Return [X, Y] of the center of cell containing provided text 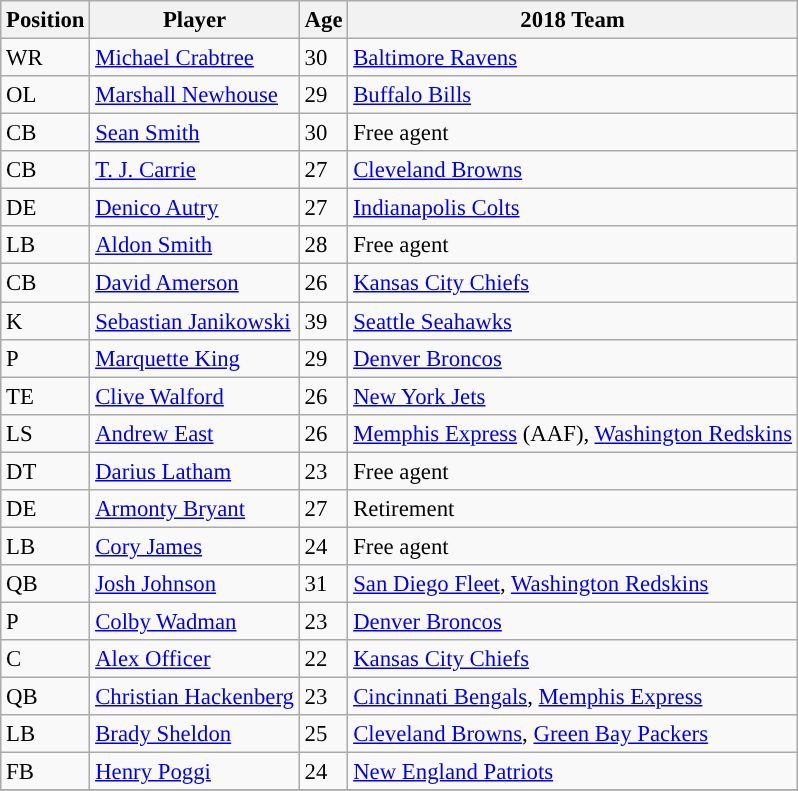
T. J. Carrie [194, 170]
Colby Wadman [194, 621]
FB [46, 772]
Marshall Newhouse [194, 95]
LS [46, 433]
25 [324, 734]
Denico Autry [194, 208]
Seattle Seahawks [572, 321]
Player [194, 20]
WR [46, 58]
Brady Sheldon [194, 734]
Alex Officer [194, 659]
Age [324, 20]
Sean Smith [194, 133]
Baltimore Ravens [572, 58]
Darius Latham [194, 471]
Retirement [572, 509]
New England Patriots [572, 772]
C [46, 659]
Armonty Bryant [194, 509]
TE [46, 396]
Christian Hackenberg [194, 697]
DT [46, 471]
Clive Walford [194, 396]
28 [324, 245]
Cleveland Browns, Green Bay Packers [572, 734]
K [46, 321]
San Diego Fleet, Washington Redskins [572, 584]
Cleveland Browns [572, 170]
Marquette King [194, 358]
Indianapolis Colts [572, 208]
New York Jets [572, 396]
Cory James [194, 546]
39 [324, 321]
Memphis Express (AAF), Washington Redskins [572, 433]
David Amerson [194, 283]
OL [46, 95]
2018 Team [572, 20]
Aldon Smith [194, 245]
Michael Crabtree [194, 58]
22 [324, 659]
Position [46, 20]
31 [324, 584]
Andrew East [194, 433]
Cincinnati Bengals, Memphis Express [572, 697]
Sebastian Janikowski [194, 321]
Josh Johnson [194, 584]
Buffalo Bills [572, 95]
Henry Poggi [194, 772]
